For the text-containing cell, return its midpoint in [X, Y] coordinate format. 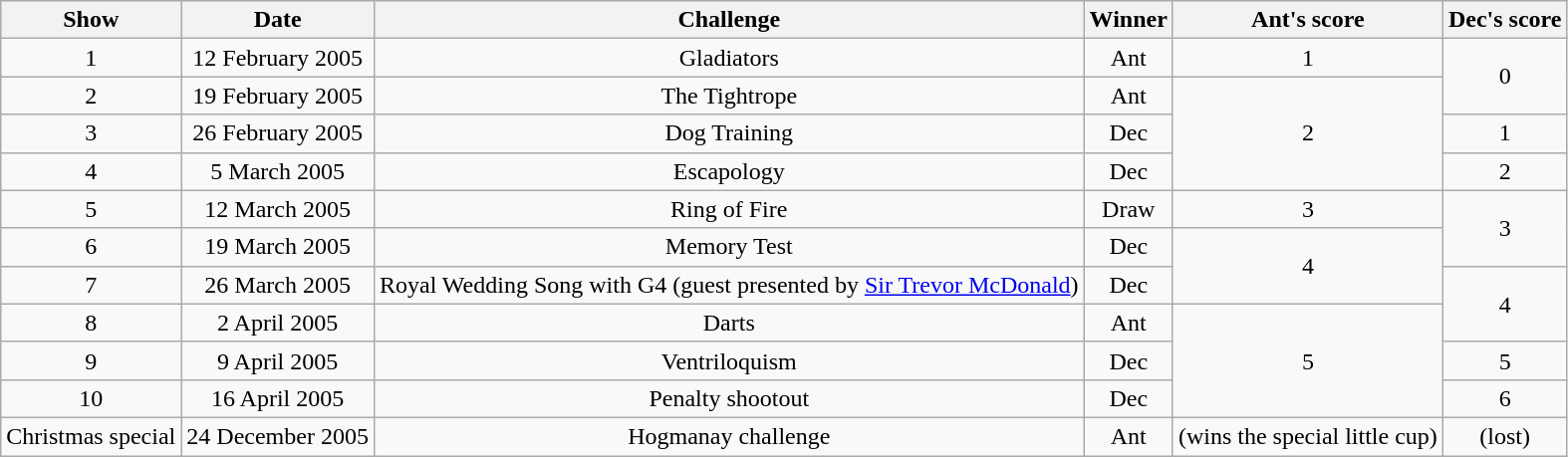
Gladiators [729, 58]
2 April 2005 [278, 323]
8 [92, 323]
Draw [1128, 209]
9 April 2005 [278, 360]
Ring of Fire [729, 209]
7 [92, 285]
24 December 2005 [278, 436]
10 [92, 398]
Show [92, 20]
Royal Wedding Song with G4 (guest presented by Sir Trevor McDonald) [729, 285]
5 March 2005 [278, 171]
Challenge [729, 20]
16 April 2005 [278, 398]
Memory Test [729, 247]
Dec's score [1504, 20]
26 February 2005 [278, 133]
Ventriloquism [729, 360]
Dog Training [729, 133]
(wins the special little cup) [1307, 436]
Escapology [729, 171]
Date [278, 20]
19 March 2005 [278, 247]
12 March 2005 [278, 209]
Ant's score [1307, 20]
0 [1504, 77]
Darts [729, 323]
Winner [1128, 20]
The Tightrope [729, 96]
12 February 2005 [278, 58]
Hogmanay challenge [729, 436]
9 [92, 360]
19 February 2005 [278, 96]
Penalty shootout [729, 398]
Christmas special [92, 436]
26 March 2005 [278, 285]
(lost) [1504, 436]
